Provide the (x, y) coordinate of the cell's center where the given text is located.  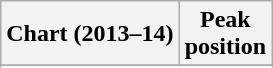
Peakposition (225, 34)
Chart (2013–14) (90, 34)
